Return the [X, Y] coordinate for the center point of the cell that contains the specified text.  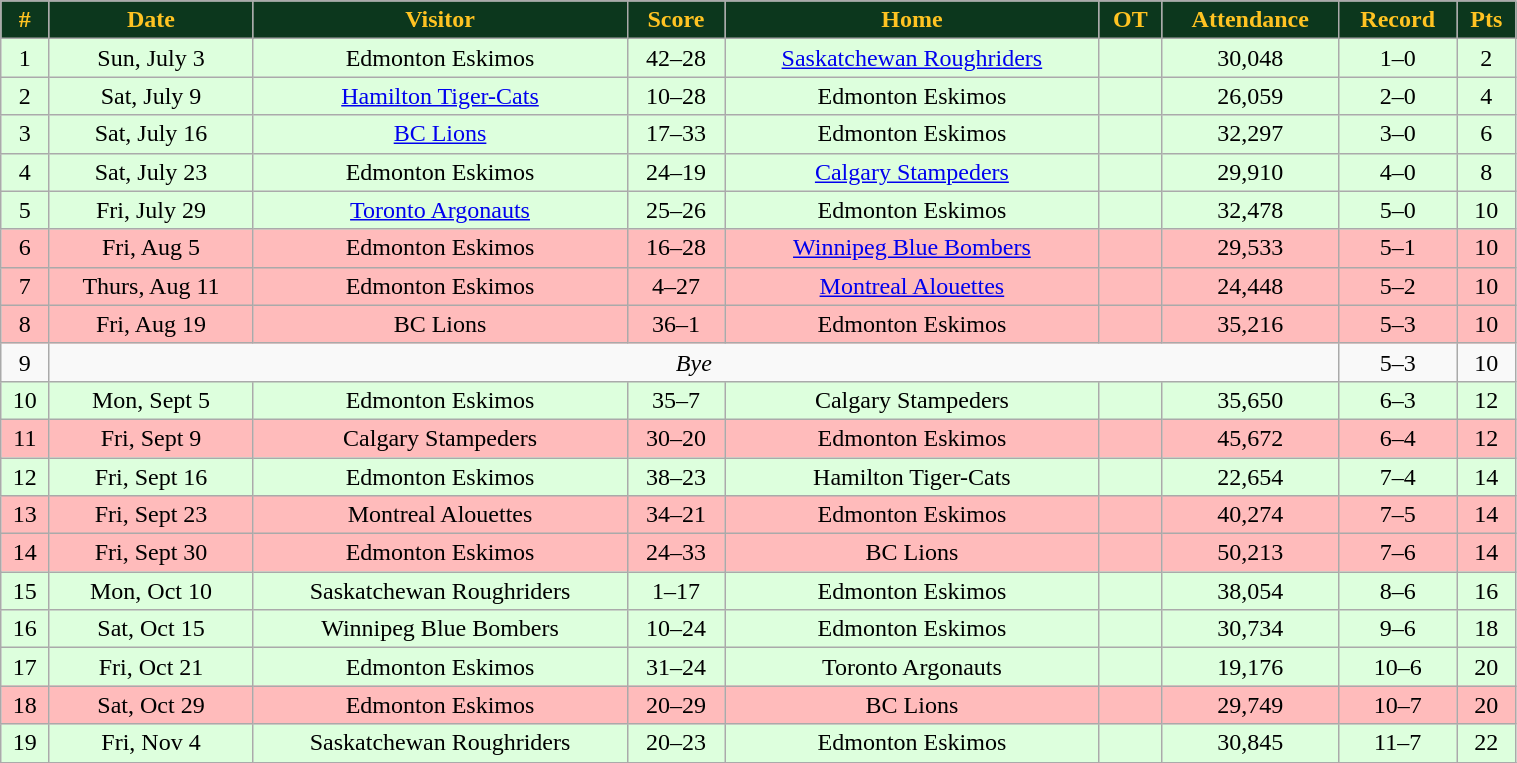
24–19 [676, 172]
3–0 [1398, 134]
13 [25, 515]
6–3 [1398, 400]
Sat, July 9 [151, 96]
1–17 [676, 591]
2–0 [1398, 96]
5–0 [1398, 210]
Fri, Aug 19 [151, 324]
Fri, Sept 16 [151, 477]
42–28 [676, 58]
35,216 [1250, 324]
Fri, Sept 30 [151, 553]
Mon, Oct 10 [151, 591]
22 [1486, 743]
OT [1130, 20]
# [25, 20]
26,059 [1250, 96]
25–26 [676, 210]
7–6 [1398, 553]
3 [25, 134]
Record [1398, 20]
11–7 [1398, 743]
38,054 [1250, 591]
Home [912, 20]
5–1 [1398, 248]
7–5 [1398, 515]
10–24 [676, 629]
35,650 [1250, 400]
16–28 [676, 248]
Attendance [1250, 20]
Fri, Sept 9 [151, 438]
Fri, Oct 21 [151, 667]
35–7 [676, 400]
22,654 [1250, 477]
Sun, July 3 [151, 58]
5 [25, 210]
20–29 [676, 705]
Sat, Oct 15 [151, 629]
30–20 [676, 438]
6–4 [1398, 438]
Date [151, 20]
34–21 [676, 515]
Sat, Oct 29 [151, 705]
7–4 [1398, 477]
19,176 [1250, 667]
5–2 [1398, 286]
9 [25, 362]
Pts [1486, 20]
Sat, July 16 [151, 134]
32,478 [1250, 210]
4–0 [1398, 172]
7 [25, 286]
31–24 [676, 667]
36–1 [676, 324]
4–27 [676, 286]
10–6 [1398, 667]
40,274 [1250, 515]
32,297 [1250, 134]
Mon, Sept 5 [151, 400]
1 [25, 58]
24,448 [1250, 286]
29,910 [1250, 172]
Fri, Sept 23 [151, 515]
20–23 [676, 743]
17–33 [676, 134]
50,213 [1250, 553]
1–0 [1398, 58]
Fri, Aug 5 [151, 248]
24–33 [676, 553]
38–23 [676, 477]
11 [25, 438]
19 [25, 743]
Visitor [440, 20]
9–6 [1398, 629]
29,533 [1250, 248]
45,672 [1250, 438]
10–28 [676, 96]
30,048 [1250, 58]
17 [25, 667]
Bye [694, 362]
Score [676, 20]
15 [25, 591]
30,845 [1250, 743]
8–6 [1398, 591]
Fri, Nov 4 [151, 743]
Thurs, Aug 11 [151, 286]
Fri, July 29 [151, 210]
30,734 [1250, 629]
Sat, July 23 [151, 172]
10–7 [1398, 705]
29,749 [1250, 705]
